Output the [x, y] coordinate of the center of the cell containing the given text.  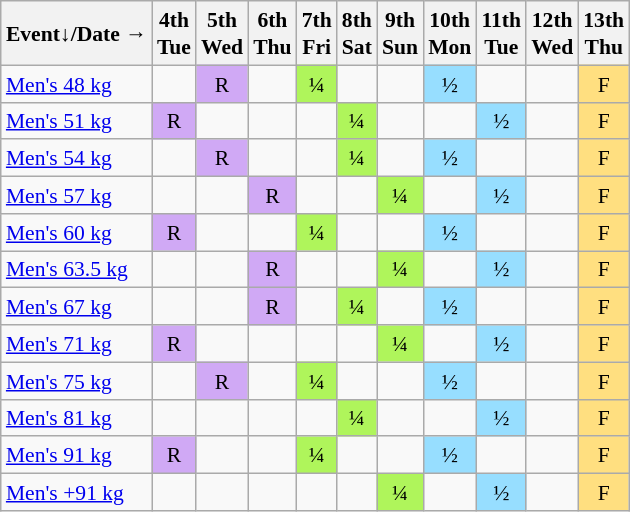
Men's 54 kg [76, 158]
13thThu [604, 33]
Men's 63.5 kg [76, 268]
Men's 51 kg [76, 120]
Men's 75 kg [76, 380]
Men's 60 kg [76, 232]
6thThu [272, 33]
Men's +91 kg [76, 492]
Event↓/Date → [76, 33]
8thSat [357, 33]
Men's 57 kg [76, 194]
Men's 67 kg [76, 306]
9thSun [400, 33]
Men's 91 kg [76, 454]
12thWed [552, 33]
10thMon [450, 33]
5thWed [222, 33]
7thFri [317, 33]
Men's 48 kg [76, 84]
Men's 81 kg [76, 418]
4thTue [174, 33]
Men's 71 kg [76, 344]
11thTue [501, 33]
